Scan for the cell matching the given text and deliver its (X, Y) coordinate at center. 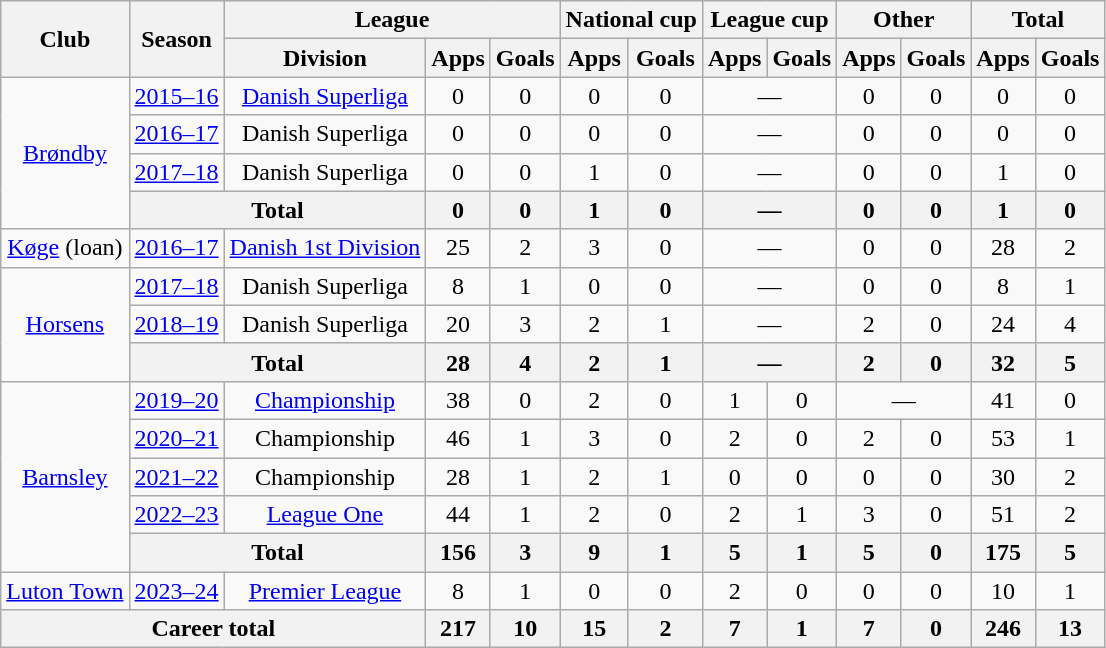
9 (594, 553)
2018–19 (176, 324)
13 (1070, 629)
51 (1003, 515)
Club (65, 39)
Season (176, 39)
38 (458, 400)
53 (1003, 438)
Køge (loan) (65, 248)
Brøndby (65, 153)
46 (458, 438)
2015–16 (176, 96)
Barnsley (65, 476)
Division (325, 58)
Career total (214, 629)
246 (1003, 629)
Horsens (65, 324)
Other (904, 20)
24 (1003, 324)
Danish 1st Division (325, 248)
2020–21 (176, 438)
30 (1003, 477)
44 (458, 515)
20 (458, 324)
National cup (631, 20)
32 (1003, 362)
2023–24 (176, 591)
Luton Town (65, 591)
41 (1003, 400)
156 (458, 553)
217 (458, 629)
2019–20 (176, 400)
25 (458, 248)
Premier League (325, 591)
League cup (769, 20)
15 (594, 629)
League (392, 20)
League One (325, 515)
175 (1003, 553)
2021–22 (176, 477)
2022–23 (176, 515)
